Capture the cell that displays the provided text and extract its (X, Y) central coordinate. 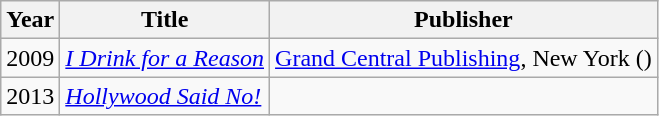
2009 (30, 58)
Grand Central Publishing, New York () (464, 58)
Year (30, 20)
2013 (30, 96)
Publisher (464, 20)
Hollywood Said No! (165, 96)
I Drink for a Reason (165, 58)
Title (165, 20)
